Determine the [x, y] coordinate at the center of the cell enclosing the given text.  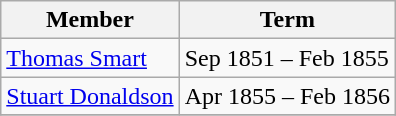
Sep 1851 – Feb 1855 [287, 58]
Member [90, 20]
Thomas Smart [90, 58]
Apr 1855 – Feb 1856 [287, 96]
Term [287, 20]
Stuart Donaldson [90, 96]
